Output the (X, Y) coordinate of the center of the cell containing the given text.  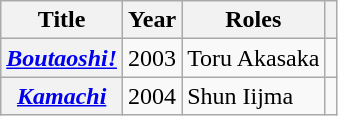
Title (62, 20)
Toru Akasaka (254, 58)
Boutaoshi! (62, 58)
2004 (152, 96)
Roles (254, 20)
Year (152, 20)
Shun Iijma (254, 96)
2003 (152, 58)
Kamachi (62, 96)
